Extract the [x, y] coordinate from the center of the cell holding the provided text.  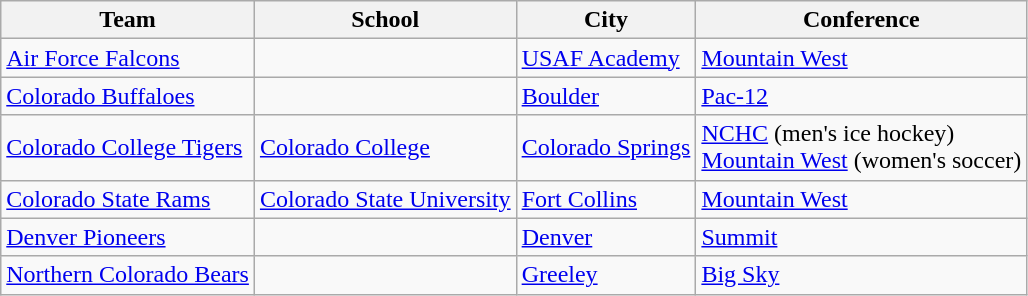
Pac-12 [862, 96]
Colorado College Tigers [128, 148]
School [385, 20]
Fort Collins [606, 199]
Denver [606, 237]
Big Sky [862, 275]
Colorado College [385, 148]
Denver Pioneers [128, 237]
Colorado State Rams [128, 199]
Boulder [606, 96]
Northern Colorado Bears [128, 275]
Colorado Springs [606, 148]
Colorado Buffaloes [128, 96]
Team [128, 20]
Summit [862, 237]
Conference [862, 20]
Greeley [606, 275]
NCHC (men's ice hockey)Mountain West (women's soccer) [862, 148]
Air Force Falcons [128, 58]
Colorado State University [385, 199]
USAF Academy [606, 58]
City [606, 20]
